Return the (x, y) coordinate for the center point of the cell that contains the specified text.  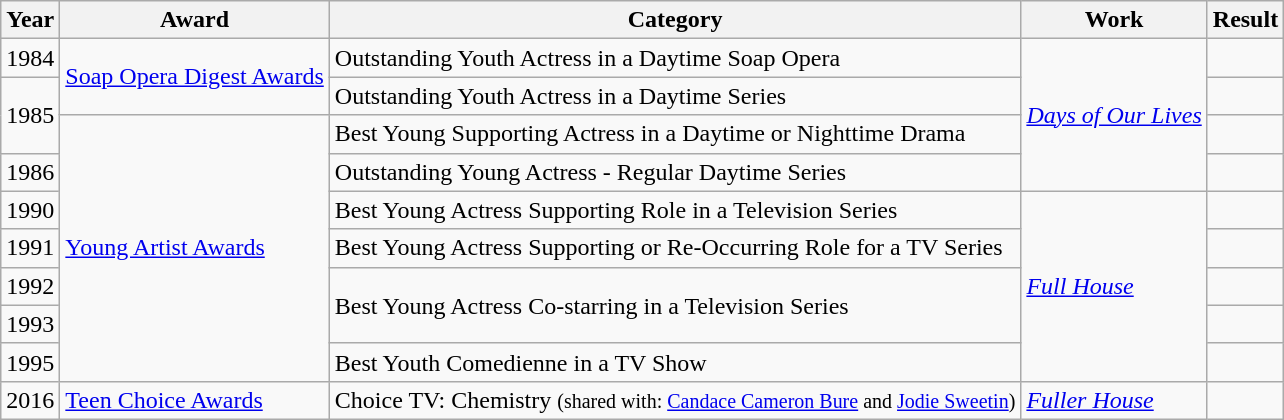
1991 (30, 248)
Outstanding Youth Actress in a Daytime Soap Opera (675, 58)
Result (1245, 20)
Work (1114, 20)
Soap Opera Digest Awards (194, 77)
Teen Choice Awards (194, 400)
1984 (30, 58)
Outstanding Young Actress - Regular Daytime Series (675, 172)
1993 (30, 324)
Choice TV: Chemistry (shared with: Candace Cameron Bure and Jodie Sweetin) (675, 400)
Category (675, 20)
Best Young Actress Supporting Role in a Television Series (675, 210)
1995 (30, 362)
1986 (30, 172)
1990 (30, 210)
Days of Our Lives (1114, 115)
Fuller House (1114, 400)
Best Young Actress Supporting or Re-Occurring Role for a TV Series (675, 248)
Year (30, 20)
Award (194, 20)
Outstanding Youth Actress in a Daytime Series (675, 96)
2016 (30, 400)
Best Youth Comedienne in a TV Show (675, 362)
1985 (30, 115)
Full House (1114, 286)
Best Young Actress Co-starring in a Television Series (675, 305)
Young Artist Awards (194, 248)
1992 (30, 286)
Best Young Supporting Actress in a Daytime or Nighttime Drama (675, 134)
